From the cell containing the given text, extract its center point as [x, y] coordinate. 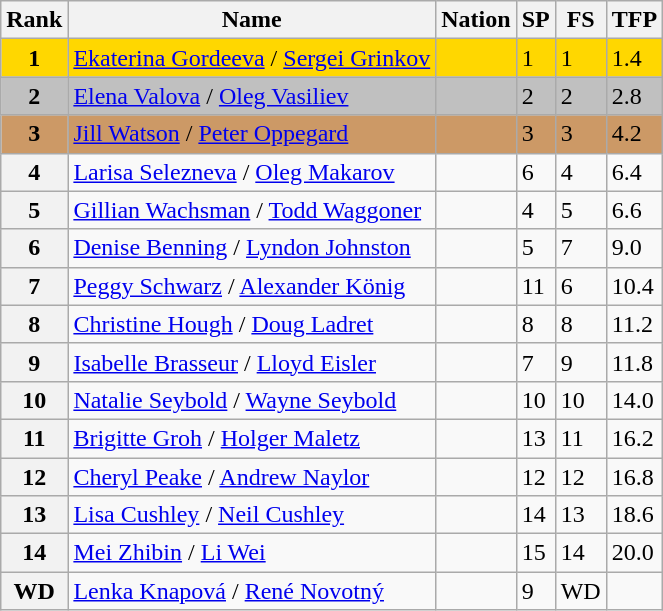
Name [252, 20]
14.0 [634, 400]
Lenka Knapová / René Novotný [252, 591]
Gillian Wachsman / Todd Waggoner [252, 210]
Larisa Selezneva / Oleg Makarov [252, 172]
Denise Benning / Lyndon Johnston [252, 248]
SP [536, 20]
Lisa Cushley / Neil Cushley [252, 515]
Peggy Schwarz / Alexander König [252, 286]
18.6 [634, 515]
FS [580, 20]
Nation [476, 20]
16.8 [634, 477]
11.2 [634, 324]
15 [536, 553]
Ekaterina Gordeeva / Sergei Grinkov [252, 58]
10.4 [634, 286]
Natalie Seybold / Wayne Seybold [252, 400]
Jill Watson / Peter Oppegard [252, 134]
1.4 [634, 58]
Brigitte Groh / Holger Maletz [252, 438]
9.0 [634, 248]
20.0 [634, 553]
Cheryl Peake / Andrew Naylor [252, 477]
11.8 [634, 362]
6.6 [634, 210]
2.8 [634, 96]
4.2 [634, 134]
Christine Hough / Doug Ladret [252, 324]
TFP [634, 20]
Mei Zhibin / Li Wei [252, 553]
Elena Valova / Oleg Vasiliev [252, 96]
6.4 [634, 172]
16.2 [634, 438]
Rank [34, 20]
Isabelle Brasseur / Lloyd Eisler [252, 362]
